Return (x, y) of the center of cell containing provided text 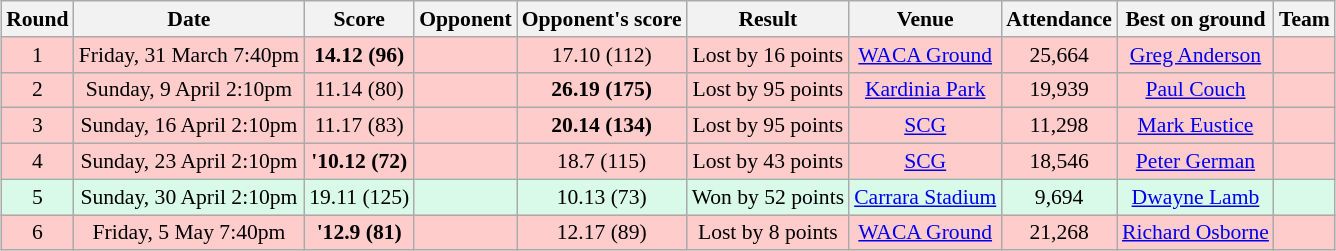
Opponent's score (602, 19)
Sunday, 16 April 2:10pm (190, 126)
1 (38, 55)
Sunday, 23 April 2:10pm (190, 162)
Peter German (1196, 162)
12.17 (89) (602, 233)
Sunday, 9 April 2:10pm (190, 90)
17.10 (112) (602, 55)
20.14 (134) (602, 126)
14.12 (96) (359, 55)
Mark Eustice (1196, 126)
19,939 (1059, 90)
Lost by 43 points (768, 162)
Won by 52 points (768, 197)
21,268 (1059, 233)
9,694 (1059, 197)
19.11 (125) (359, 197)
Friday, 5 May 7:40pm (190, 233)
Friday, 31 March 7:40pm (190, 55)
Result (768, 19)
Carrara Stadium (925, 197)
4 (38, 162)
6 (38, 233)
26.19 (175) (602, 90)
10.13 (73) (602, 197)
Attendance (1059, 19)
25,664 (1059, 55)
Date (190, 19)
Opponent (466, 19)
3 (38, 126)
'10.12 (72) (359, 162)
Dwayne Lamb (1196, 197)
Sunday, 30 April 2:10pm (190, 197)
Richard Osborne (1196, 233)
Lost by 16 points (768, 55)
2 (38, 90)
Paul Couch (1196, 90)
18.7 (115) (602, 162)
Round (38, 19)
11.14 (80) (359, 90)
Venue (925, 19)
Score (359, 19)
Kardinia Park (925, 90)
18,546 (1059, 162)
11.17 (83) (359, 126)
11,298 (1059, 126)
Team (1304, 19)
5 (38, 197)
Best on ground (1196, 19)
Lost by 8 points (768, 233)
'12.9 (81) (359, 233)
Greg Anderson (1196, 55)
